Determine the [X, Y] coordinate at the center of the cell enclosing the given text.  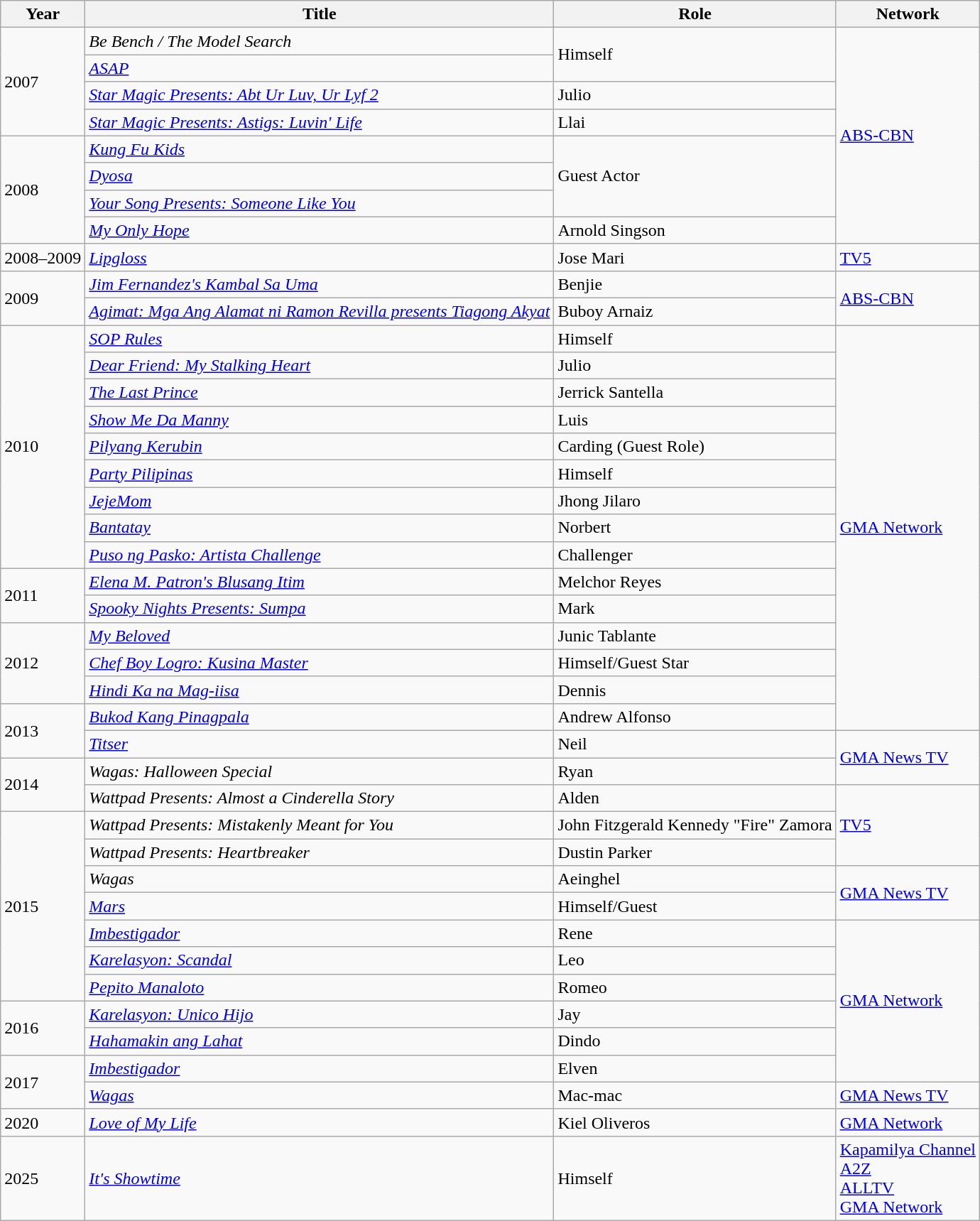
Wattpad Presents: Heartbreaker [320, 852]
Leo [695, 960]
John Fitzgerald Kennedy "Fire" Zamora [695, 825]
Dear Friend: My Stalking Heart [320, 366]
2011 [43, 595]
Dustin Parker [695, 852]
Star Magic Presents: Astigs: Luvin' Life [320, 122]
Your Song Presents: Someone Like You [320, 203]
Wattpad Presents: Mistakenly Meant for You [320, 825]
2010 [43, 447]
Norbert [695, 528]
Buboy Arnaiz [695, 311]
Jose Mari [695, 257]
Romeo [695, 987]
Show Me Da Manny [320, 420]
Alden [695, 798]
Jerrick Santella [695, 393]
Mac-mac [695, 1095]
My Beloved [320, 636]
Mars [320, 906]
2017 [43, 1082]
Love of My Life [320, 1122]
Bukod Kang Pinagpala [320, 717]
Role [695, 14]
Kiel Oliveros [695, 1122]
Lipgloss [320, 257]
Challenger [695, 555]
Elena M. Patron's Blusang Itim [320, 582]
Arnold Singson [695, 230]
ASAP [320, 68]
Agimat: Mga Ang Alamat ni Ramon Revilla presents Tiagong Akyat [320, 311]
Kung Fu Kids [320, 149]
Title [320, 14]
Party Pilipinas [320, 474]
Year [43, 14]
Dennis [695, 690]
Llai [695, 122]
2015 [43, 906]
Hahamakin ang Lahat [320, 1041]
2009 [43, 298]
Chef Boy Logro: Kusina Master [320, 663]
Bantatay [320, 528]
Spooky Nights Presents: Sumpa [320, 609]
2008–2009 [43, 257]
SOP Rules [320, 339]
2014 [43, 784]
It's Showtime [320, 1178]
Mark [695, 609]
Jhong Jilaro [695, 501]
Karelasyon: Unico Hijo [320, 1014]
Ryan [695, 771]
Melchor Reyes [695, 582]
2007 [43, 82]
Wattpad Presents: Almost a Cinderella Story [320, 798]
Kapamilya ChannelA2ZALLTVGMA Network [908, 1178]
Himself/Guest [695, 906]
2013 [43, 730]
The Last Prince [320, 393]
My Only Hope [320, 230]
2016 [43, 1028]
2020 [43, 1122]
Network [908, 14]
Hindi Ka na Mag-iisa [320, 690]
JejeMom [320, 501]
Karelasyon: Scandal [320, 960]
Be Bench / The Model Search [320, 41]
Dindo [695, 1041]
Andrew Alfonso [695, 717]
Pepito Manaloto [320, 987]
Jim Fernandez's Kambal Sa Uma [320, 284]
2012 [43, 663]
Titser [320, 744]
Carding (Guest Role) [695, 447]
Luis [695, 420]
Benjie [695, 284]
Aeinghel [695, 879]
Junic Tablante [695, 636]
Dyosa [320, 176]
Neil [695, 744]
Rene [695, 933]
2025 [43, 1178]
Guest Actor [695, 176]
Jay [695, 1014]
2008 [43, 190]
Puso ng Pasko: Artista Challenge [320, 555]
Elven [695, 1068]
Pilyang Kerubin [320, 447]
Wagas: Halloween Special [320, 771]
Star Magic Presents: Abt Ur Luv, Ur Lyf 2 [320, 95]
Himself/Guest Star [695, 663]
